Locate the cell with the specified text and output its [x, y] center coordinate. 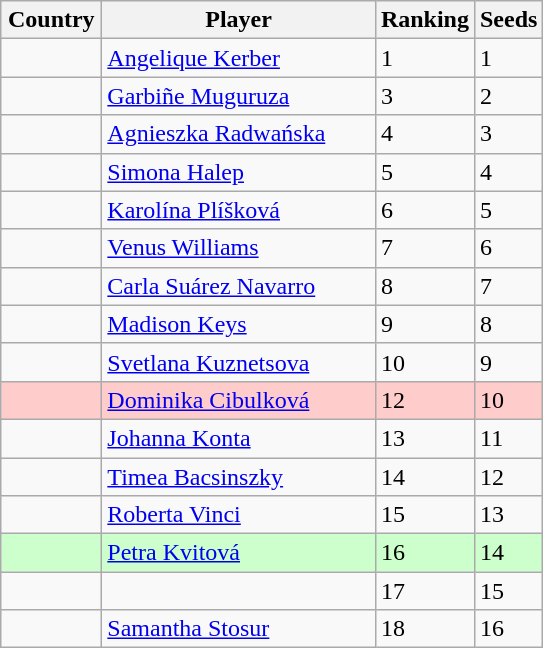
2 [508, 96]
Seeds [508, 20]
11 [508, 438]
18 [424, 629]
Carla Suárez Navarro [239, 286]
17 [424, 591]
Johanna Konta [239, 438]
Roberta Vinci [239, 515]
Dominika Cibulková [239, 400]
Agnieszka Radwańska [239, 134]
Player [239, 20]
Svetlana Kuznetsova [239, 362]
Samantha Stosur [239, 629]
Venus Williams [239, 248]
Madison Keys [239, 324]
Petra Kvitová [239, 553]
Ranking [424, 20]
Country [52, 20]
Karolína Plíšková [239, 210]
Timea Bacsinszky [239, 477]
Simona Halep [239, 172]
Garbiñe Muguruza [239, 96]
Angelique Kerber [239, 58]
